Extract the (X, Y) coordinate from the center of the cell holding the provided text.  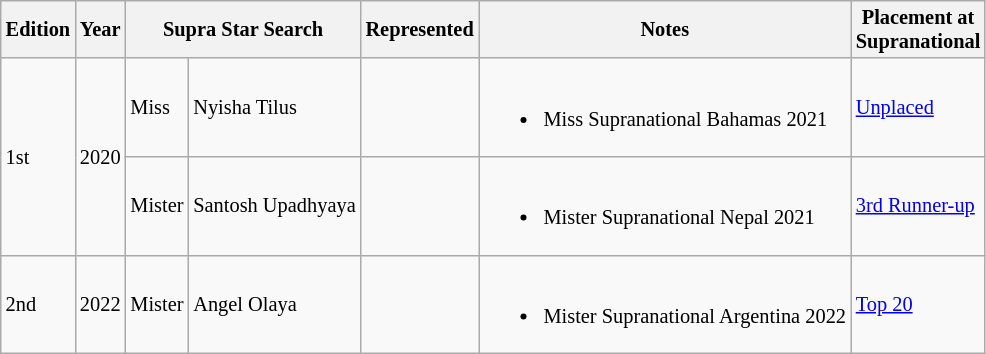
Placement at Supranational (918, 29)
2nd (38, 304)
Mister Supranational Argentina 2022 (665, 304)
Edition (38, 29)
1st (38, 156)
Santosh Upadhyaya (274, 205)
2020 (100, 156)
Supra Star Search (242, 29)
Notes (665, 29)
2022 (100, 304)
Top 20 (918, 304)
Unplaced (918, 107)
Nyisha Tilus (274, 107)
Miss (156, 107)
Mister Supranational Nepal 2021 (665, 205)
Angel Olaya (274, 304)
Year (100, 29)
3rd Runner-up (918, 205)
Represented (420, 29)
Miss Supranational Bahamas 2021 (665, 107)
